Pinpoint the cell where the given text exists, returning its [x, y] midpoint coordinate. 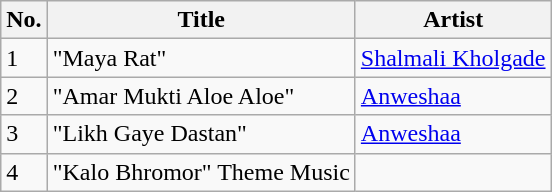
Shalmali Kholgade [453, 58]
4 [24, 172]
2 [24, 96]
Artist [453, 20]
"Kalo Bhromor" Theme Music [201, 172]
Title [201, 20]
No. [24, 20]
"Likh Gaye Dastan" [201, 134]
3 [24, 134]
"Amar Mukti Aloe Aloe" [201, 96]
1 [24, 58]
"Maya Rat" [201, 58]
